Return (x, y) of the center of cell containing provided text 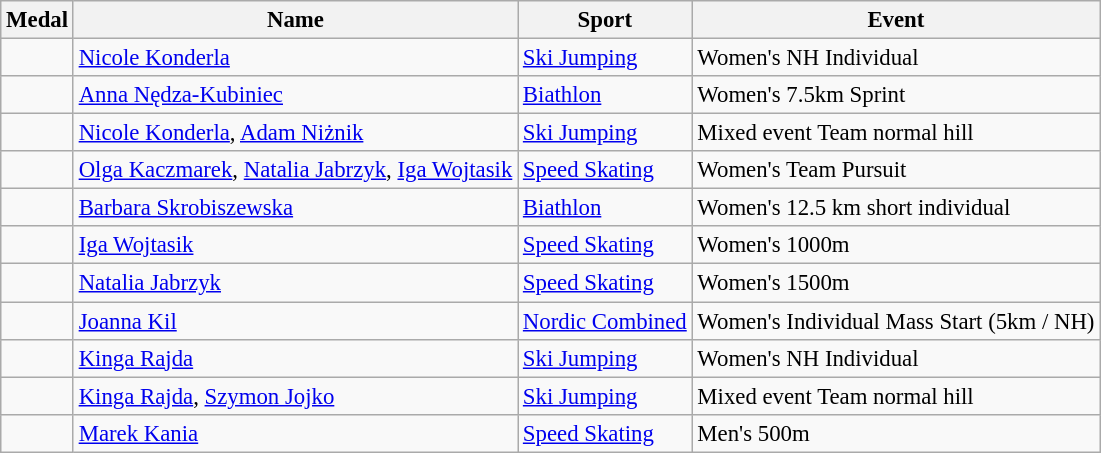
Nordic Combined (605, 321)
Women's 1000m (896, 245)
Women's Team Pursuit (896, 170)
Anna Nędza-Kubiniec (295, 95)
Medal (38, 20)
Nicole Konderla (295, 58)
Women's 12.5 km short individual (896, 208)
Kinga Rajda, Szymon Jojko (295, 396)
Event (896, 20)
Marek Kania (295, 433)
Joanna Kil (295, 321)
Women's 7.5km Sprint (896, 95)
Name (295, 20)
Women's Individual Mass Start (5km / NH) (896, 321)
Women's 1500m (896, 283)
Barbara Skrobiszewska (295, 208)
Nicole Konderla, Adam Niżnik (295, 133)
Men's 500m (896, 433)
Iga Wojtasik (295, 245)
Kinga Rajda (295, 358)
Olga Kaczmarek, Natalia Jabrzyk, Iga Wojtasik (295, 170)
Sport (605, 20)
Natalia Jabrzyk (295, 283)
